Output the (X, Y) coordinate of the center of the cell containing the given text.  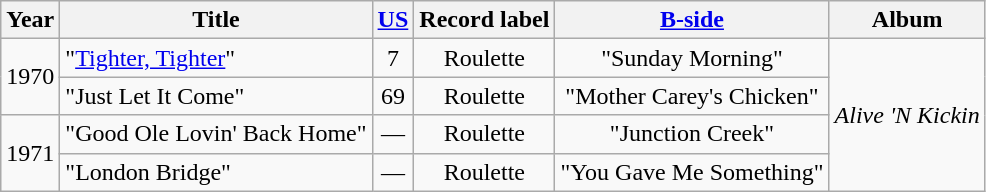
Alive 'N Kickin (907, 115)
"Junction Creek" (692, 134)
"Good Ole Lovin' Back Home" (216, 134)
1970 (30, 77)
B-side (692, 20)
1971 (30, 153)
"Tighter, Tighter" (216, 58)
"London Bridge" (216, 172)
Album (907, 20)
"You Gave Me Something" (692, 172)
69 (393, 96)
"Mother Carey's Chicken" (692, 96)
"Just Let It Come" (216, 96)
"Sunday Morning" (692, 58)
US (393, 20)
Title (216, 20)
Record label (484, 20)
Year (30, 20)
7 (393, 58)
